From the cell containing the given text, extract its center point as [X, Y] coordinate. 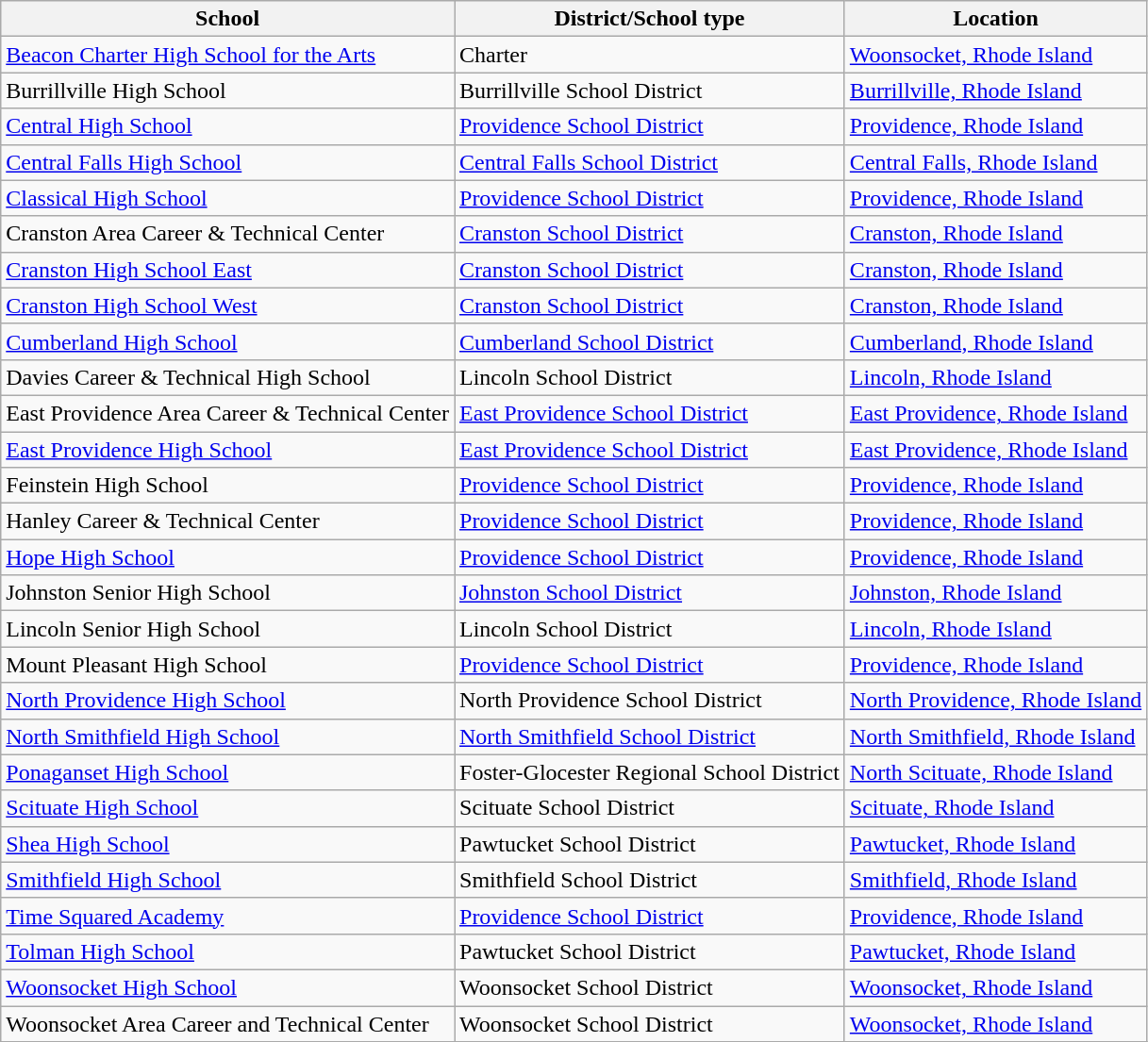
Cumberland School District [650, 341]
East Providence Area Career & Technical Center [228, 413]
Feinstein High School [228, 486]
Smithfield, Rhode Island [995, 880]
Shea High School [228, 844]
School [228, 19]
Cumberland High School [228, 341]
Hope High School [228, 557]
Lincoln Senior High School [228, 629]
Cranston Area Career & Technical Center [228, 234]
Burrillville School District [650, 91]
North Smithfield School District [650, 736]
Cranston High School West [228, 306]
Davies Career & Technical High School [228, 377]
Location [995, 19]
Tolman High School [228, 951]
Central Falls High School [228, 162]
Ponaganset High School [228, 772]
Woonsocket High School [228, 987]
Cumberland, Rhode Island [995, 341]
Smithfield School District [650, 880]
Mount Pleasant High School [228, 665]
Beacon Charter High School for the Arts [228, 55]
North Providence, Rhode Island [995, 701]
Central Falls, Rhode Island [995, 162]
Central High School [228, 126]
Smithfield High School [228, 880]
Johnston School District [650, 593]
Scituate School District [650, 808]
Scituate, Rhode Island [995, 808]
Burrillville High School [228, 91]
Scituate High School [228, 808]
Johnston Senior High School [228, 593]
Time Squared Academy [228, 916]
Central Falls School District [650, 162]
North Providence School District [650, 701]
District/School type [650, 19]
Hanley Career & Technical Center [228, 521]
East Providence High School [228, 450]
Classical High School [228, 198]
Cranston High School East [228, 270]
Johnston, Rhode Island [995, 593]
North Scituate, Rhode Island [995, 772]
Charter [650, 55]
North Smithfield, Rhode Island [995, 736]
Woonsocket Area Career and Technical Center [228, 1023]
North Smithfield High School [228, 736]
North Providence High School [228, 701]
Foster-Glocester Regional School District [650, 772]
Burrillville, Rhode Island [995, 91]
